Search for the cell housing the specified text and yield its [x, y] center coordinate. 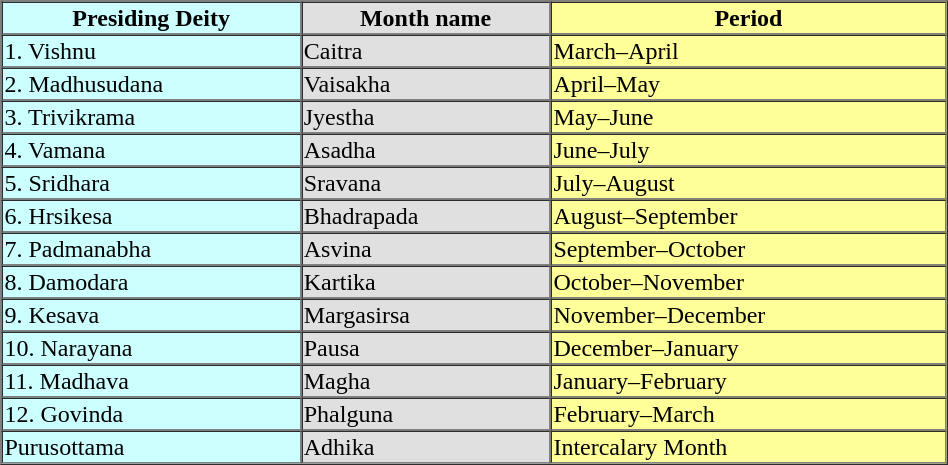
10. Narayana [152, 348]
Purusottama [152, 446]
Adhika [426, 446]
January–February [748, 380]
Sravana [426, 182]
February–March [748, 414]
Pausa [426, 348]
Caitra [426, 50]
3. Trivikrama [152, 116]
Period [748, 18]
12. Govinda [152, 414]
11. Madhava [152, 380]
5. Sridhara [152, 182]
7. Padmanabha [152, 248]
September–October [748, 248]
June–July [748, 150]
March–April [748, 50]
April–May [748, 84]
Margasirsa [426, 314]
Intercalary Month [748, 446]
9. Kesava [152, 314]
November–December [748, 314]
6. Hrsikesa [152, 216]
Jyestha [426, 116]
4. Vamana [152, 150]
Asadha [426, 150]
Asvina [426, 248]
August–September [748, 216]
Bhadrapada [426, 216]
July–August [748, 182]
Phalguna [426, 414]
1. Vishnu [152, 50]
Month name [426, 18]
Magha [426, 380]
Vaisakha [426, 84]
Presiding Deity [152, 18]
2. Madhusudana [152, 84]
October–November [748, 282]
Kartika [426, 282]
May–June [748, 116]
December–January [748, 348]
8. Damodara [152, 282]
